Capture the cell that displays the provided text and extract its [x, y] central coordinate. 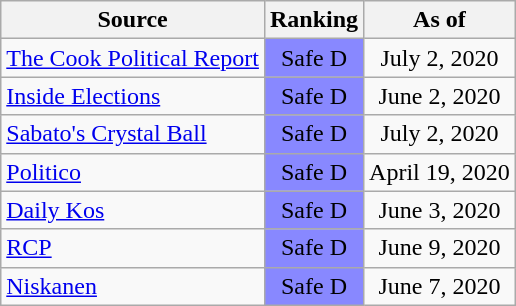
RCP [133, 248]
June 3, 2020 [440, 210]
Politico [133, 172]
As of [440, 20]
Sabato's Crystal Ball [133, 134]
June 7, 2020 [440, 286]
April 19, 2020 [440, 172]
Ranking [314, 20]
Source [133, 20]
Daily Kos [133, 210]
June 2, 2020 [440, 96]
June 9, 2020 [440, 248]
Niskanen [133, 286]
Inside Elections [133, 96]
The Cook Political Report [133, 58]
